For the text-containing cell, return its midpoint in (x, y) coordinate format. 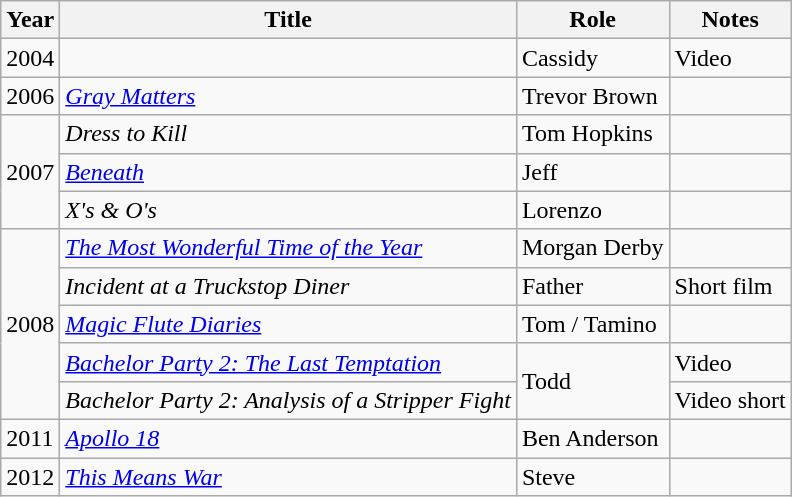
Jeff (592, 172)
Ben Anderson (592, 438)
The Most Wonderful Time of the Year (288, 248)
Father (592, 286)
Trevor Brown (592, 96)
Year (30, 20)
Cassidy (592, 58)
Notes (730, 20)
Lorenzo (592, 210)
Magic Flute Diaries (288, 324)
Gray Matters (288, 96)
2007 (30, 172)
Beneath (288, 172)
2006 (30, 96)
Steve (592, 477)
Incident at a Truckstop Diner (288, 286)
Tom Hopkins (592, 134)
Apollo 18 (288, 438)
Bachelor Party 2: Analysis of a Stripper Fight (288, 400)
Bachelor Party 2: The Last Temptation (288, 362)
Dress to Kill (288, 134)
Todd (592, 381)
Role (592, 20)
2012 (30, 477)
Short film (730, 286)
Title (288, 20)
Morgan Derby (592, 248)
This Means War (288, 477)
Tom / Tamino (592, 324)
2011 (30, 438)
X's & O's (288, 210)
Video short (730, 400)
2008 (30, 324)
2004 (30, 58)
